Detect which cell encompasses the target text, then output its (X, Y) center coordinate. 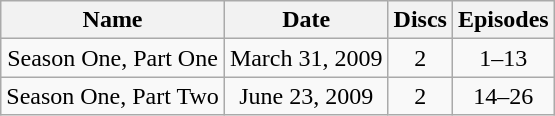
Name (113, 20)
14–26 (503, 96)
Episodes (503, 20)
Season One, Part Two (113, 96)
March 31, 2009 (306, 58)
Date (306, 20)
June 23, 2009 (306, 96)
Season One, Part One (113, 58)
Discs (420, 20)
1–13 (503, 58)
